Output the [x, y] coordinate of the center of the cell containing the given text.  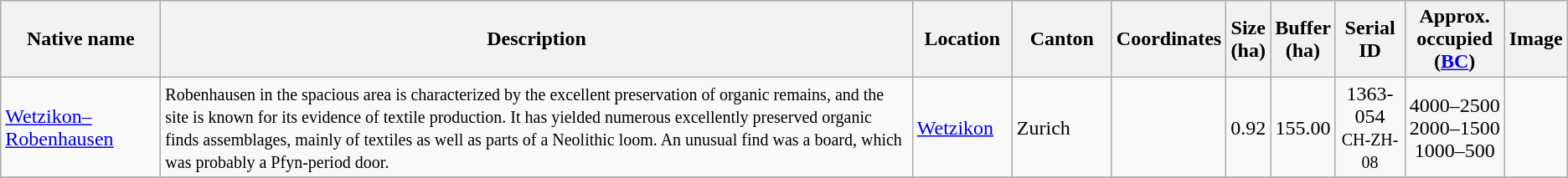
0.92 [1248, 127]
Size (ha) [1248, 39]
Zurich [1062, 127]
Wetzikon–Robenhausen [80, 127]
Serial ID [1370, 39]
Wetzikon [962, 127]
4000–25002000–1500 1000–500 [1454, 127]
Buffer (ha) [1303, 39]
Coordinates [1168, 39]
Canton [1062, 39]
155.00 [1303, 127]
1363-054CH-ZH-08 [1370, 127]
Location [962, 39]
Native name [80, 39]
Image [1536, 39]
Description [536, 39]
Approx. occupied (BC) [1454, 39]
